Determine the [X, Y] coordinate at the center of the cell enclosing the given text.  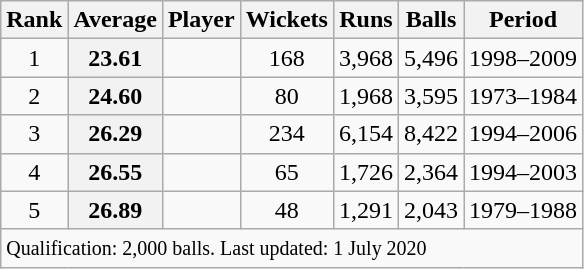
4 [34, 172]
26.55 [116, 172]
1998–2009 [524, 58]
1,291 [366, 210]
234 [286, 134]
1973–1984 [524, 96]
Period [524, 20]
3,968 [366, 58]
26.89 [116, 210]
Average [116, 20]
1994–2003 [524, 172]
1,968 [366, 96]
6,154 [366, 134]
5 [34, 210]
Qualification: 2,000 balls. Last updated: 1 July 2020 [292, 248]
Wickets [286, 20]
26.29 [116, 134]
23.61 [116, 58]
3 [34, 134]
2 [34, 96]
1 [34, 58]
24.60 [116, 96]
Runs [366, 20]
48 [286, 210]
Rank [34, 20]
65 [286, 172]
1,726 [366, 172]
2,364 [430, 172]
Balls [430, 20]
2,043 [430, 210]
Player [201, 20]
5,496 [430, 58]
1994–2006 [524, 134]
8,422 [430, 134]
168 [286, 58]
80 [286, 96]
1979–1988 [524, 210]
3,595 [430, 96]
